Pinpoint the cell where the given text exists, returning its [x, y] midpoint coordinate. 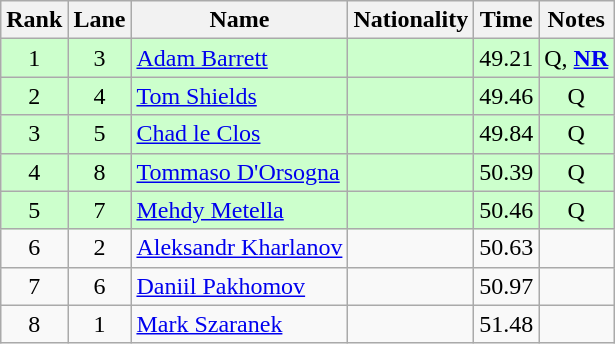
Time [506, 20]
50.97 [506, 286]
51.48 [506, 324]
Adam Barrett [240, 58]
49.84 [506, 134]
Tom Shields [240, 96]
Chad le Clos [240, 134]
Notes [576, 20]
Lane [100, 20]
Nationality [411, 20]
50.46 [506, 210]
49.21 [506, 58]
50.63 [506, 248]
Aleksandr Kharlanov [240, 248]
Rank [34, 20]
49.46 [506, 96]
50.39 [506, 172]
Daniil Pakhomov [240, 286]
Tommaso D'Orsogna [240, 172]
Mehdy Metella [240, 210]
Q, NR [576, 58]
Name [240, 20]
Mark Szaranek [240, 324]
